Pinpoint the cell where the given text exists, returning its [x, y] midpoint coordinate. 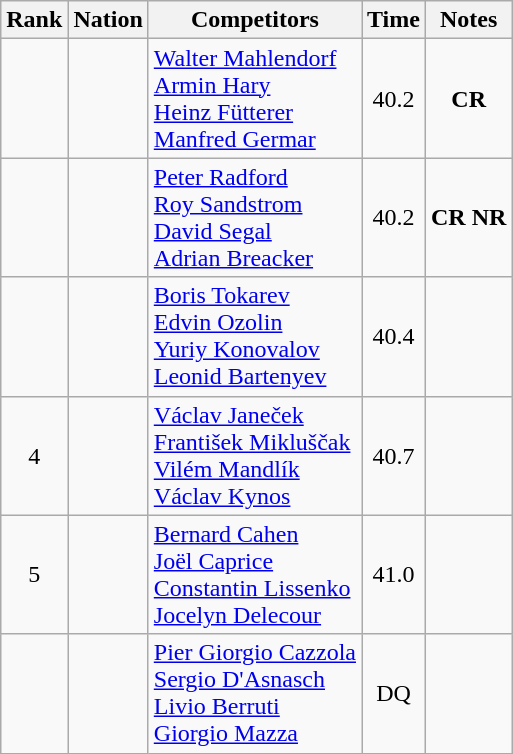
Boris TokarevEdvin OzolinYuriy KonovalovLeonid Bartenyev [254, 336]
CR NR [468, 218]
40.4 [394, 336]
Notes [468, 20]
Nation [108, 20]
CR [468, 98]
40.7 [394, 456]
Rank [34, 20]
4 [34, 456]
41.0 [394, 574]
Time [394, 20]
5 [34, 574]
Bernard CahenJoël CapriceConstantin LissenkoJocelyn Delecour [254, 574]
Pier Giorgio CazzolaSergio D'AsnaschLivio BerrutiGiorgio Mazza [254, 694]
Peter RadfordRoy SandstromDavid SegalAdrian Breacker [254, 218]
Walter MahlendorfArmin HaryHeinz FüttererManfred Germar [254, 98]
Václav JanečekFrantišek MikluščakVilém MandlíkVáclav Kynos [254, 456]
DQ [394, 694]
Competitors [254, 20]
